Return (X, Y) of the center of cell containing provided text 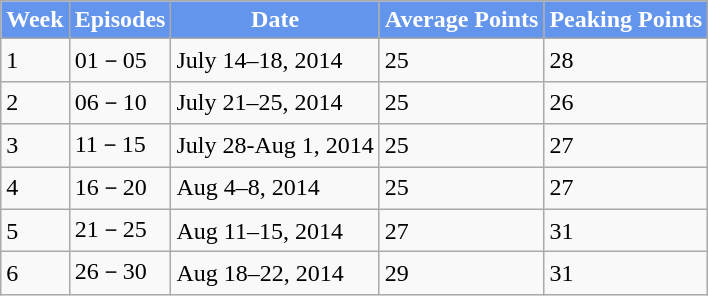
July 14–18, 2014 (275, 60)
26 (626, 102)
Week (35, 20)
11－15 (120, 146)
Date (275, 20)
Aug 4–8, 2014 (275, 188)
6 (35, 274)
06－10 (120, 102)
Peaking Points (626, 20)
16－20 (120, 188)
Aug 11–15, 2014 (275, 230)
July 21–25, 2014 (275, 102)
3 (35, 146)
Episodes (120, 20)
5 (35, 230)
Average Points (462, 20)
2 (35, 102)
4 (35, 188)
1 (35, 60)
21－25 (120, 230)
29 (462, 274)
26－30 (120, 274)
Aug 18–22, 2014 (275, 274)
July 28-Aug 1, 2014 (275, 146)
28 (626, 60)
01－05 (120, 60)
